Extract the (X, Y) coordinate from the center of the cell holding the provided text.  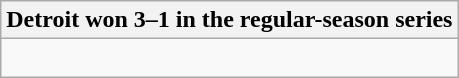
Detroit won 3–1 in the regular-season series (230, 20)
